From the cell containing the given text, extract its center point as (x, y) coordinate. 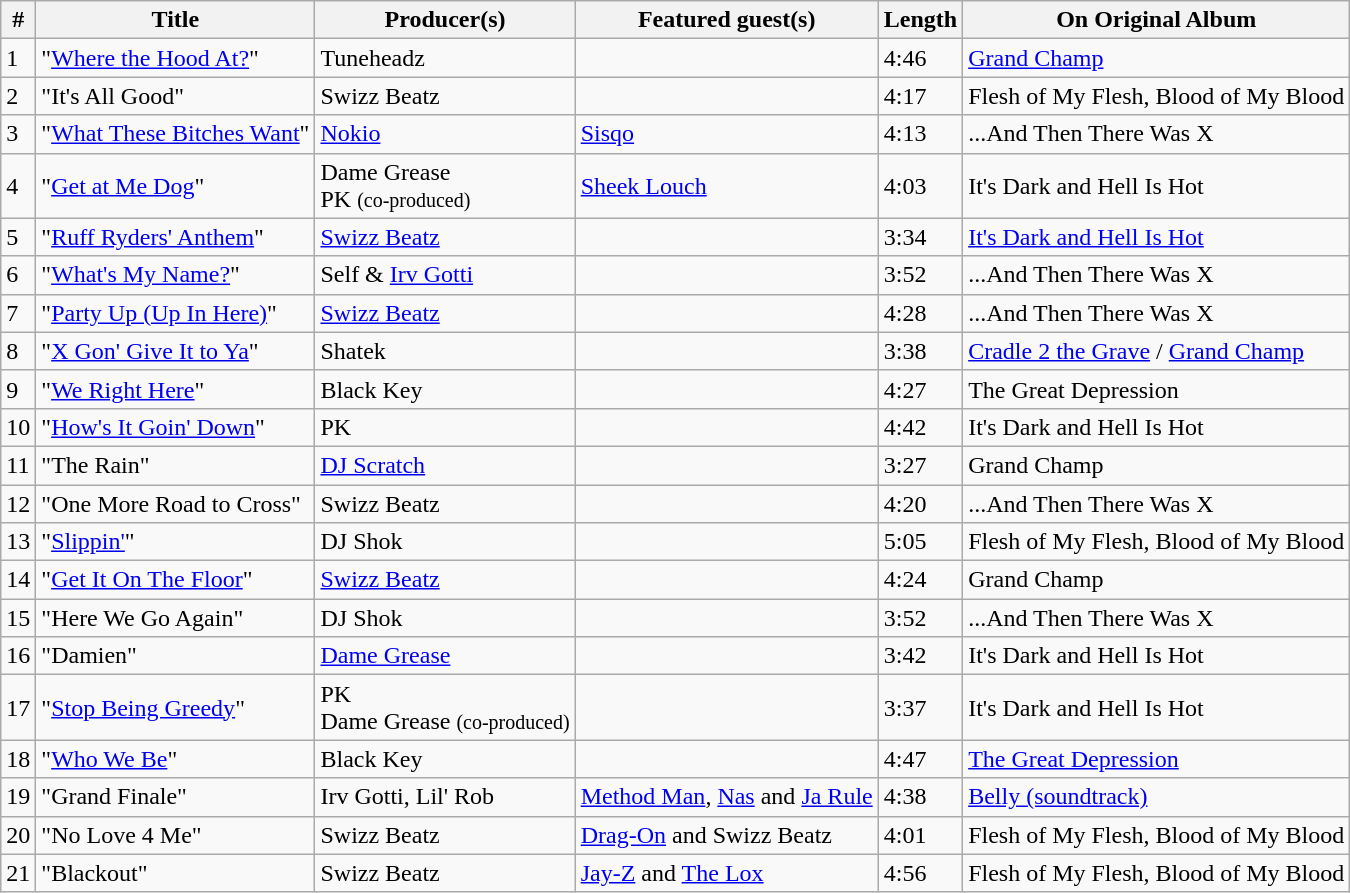
"The Rain" (176, 465)
3 (18, 134)
3:34 (920, 237)
11 (18, 465)
"What These Bitches Want" (176, 134)
"How's It Goin' Down" (176, 427)
"Where the Hood At?" (176, 58)
4:03 (920, 186)
4:42 (920, 427)
8 (18, 351)
3:42 (920, 656)
19 (18, 797)
17 (18, 708)
PK (445, 427)
4:13 (920, 134)
4:01 (920, 835)
4:17 (920, 96)
"Ruff Ryders' Anthem" (176, 237)
7 (18, 313)
Sheek Louch (726, 186)
4:28 (920, 313)
Dame Grease (445, 656)
Cradle 2 the Grave / Grand Champ (1156, 351)
Length (920, 20)
4:27 (920, 389)
12 (18, 503)
Shatek (445, 351)
PKDame Grease (co-produced) (445, 708)
"Stop Being Greedy" (176, 708)
"We Right Here" (176, 389)
4 (18, 186)
Producer(s) (445, 20)
"It's All Good" (176, 96)
Method Man, Nas and Ja Rule (726, 797)
21 (18, 873)
"Damien" (176, 656)
Tuneheadz (445, 58)
5 (18, 237)
"Grand Finale" (176, 797)
"Party Up (Up In Here)" (176, 313)
18 (18, 759)
15 (18, 618)
4:46 (920, 58)
14 (18, 580)
Irv Gotti, Lil' Rob (445, 797)
16 (18, 656)
4:38 (920, 797)
3:37 (920, 708)
13 (18, 542)
4:56 (920, 873)
Belly (soundtrack) (1156, 797)
3:27 (920, 465)
10 (18, 427)
1 (18, 58)
On Original Album (1156, 20)
Jay-Z and The Lox (726, 873)
Title (176, 20)
9 (18, 389)
6 (18, 275)
Featured guest(s) (726, 20)
Nokio (445, 134)
4:24 (920, 580)
"Blackout" (176, 873)
Sisqo (726, 134)
4:47 (920, 759)
Dame GreasePK (co-produced) (445, 186)
DJ Scratch (445, 465)
Self & Irv Gotti (445, 275)
"One More Road to Cross" (176, 503)
3:38 (920, 351)
2 (18, 96)
# (18, 20)
20 (18, 835)
"Get It On The Floor" (176, 580)
"Slippin'" (176, 542)
"X Gon' Give It to Ya" (176, 351)
Drag-On and Swizz Beatz (726, 835)
5:05 (920, 542)
"Here We Go Again" (176, 618)
"Who We Be" (176, 759)
"What's My Name?" (176, 275)
"No Love 4 Me" (176, 835)
"Get at Me Dog" (176, 186)
4:20 (920, 503)
